Provide the [X, Y] coordinate of the cell's center where the given text is located.  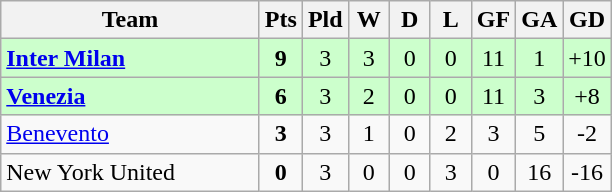
GD [588, 20]
Pld [325, 20]
9 [280, 58]
+10 [588, 58]
GF [493, 20]
L [450, 20]
Inter Milan [130, 58]
5 [540, 134]
Pts [280, 20]
W [368, 20]
16 [540, 172]
+8 [588, 96]
D [410, 20]
GA [540, 20]
Team [130, 20]
6 [280, 96]
Venezia [130, 96]
-16 [588, 172]
New York United [130, 172]
Benevento [130, 134]
-2 [588, 134]
